Identify which cell holds the provided text, then report its [X, Y] central coordinate. 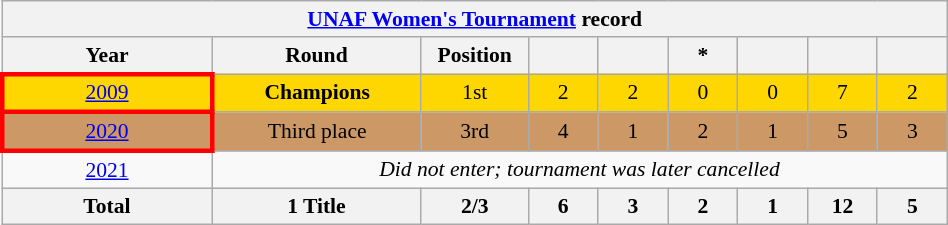
Year [106, 56]
12 [843, 206]
6 [563, 206]
2/3 [474, 206]
2020 [106, 132]
Round [316, 56]
* [703, 56]
Did not enter; tournament was later cancelled [580, 170]
Champions [316, 94]
7 [843, 94]
1 Title [316, 206]
Third place [316, 132]
3rd [474, 132]
2009 [106, 94]
Total [106, 206]
2021 [106, 170]
Position [474, 56]
4 [563, 132]
1st [474, 94]
UNAF Women's Tournament record [474, 19]
